Pinpoint the cell where the given text exists, returning its [X, Y] midpoint coordinate. 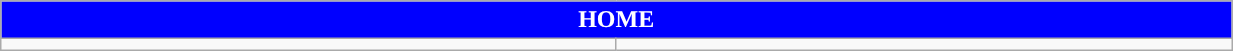
HOME [616, 20]
